Determine the (X, Y) coordinate at the center of the cell enclosing the given text.  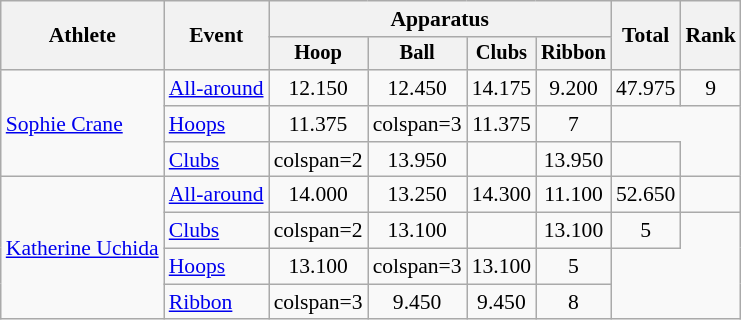
12.450 (418, 88)
Katherine Uchida (82, 248)
47.975 (646, 88)
9.200 (574, 88)
14.300 (502, 195)
52.650 (646, 195)
7 (574, 124)
11.100 (574, 195)
9 (710, 88)
Rank (710, 36)
Total (646, 36)
Sophie Crane (82, 124)
14.000 (318, 195)
Apparatus (440, 19)
Ball (418, 54)
12.150 (318, 88)
Hoop (318, 54)
Event (216, 36)
Athlete (82, 36)
8 (574, 302)
14.175 (502, 88)
13.250 (418, 195)
